Pinpoint the cell where the given text exists, returning its (x, y) midpoint coordinate. 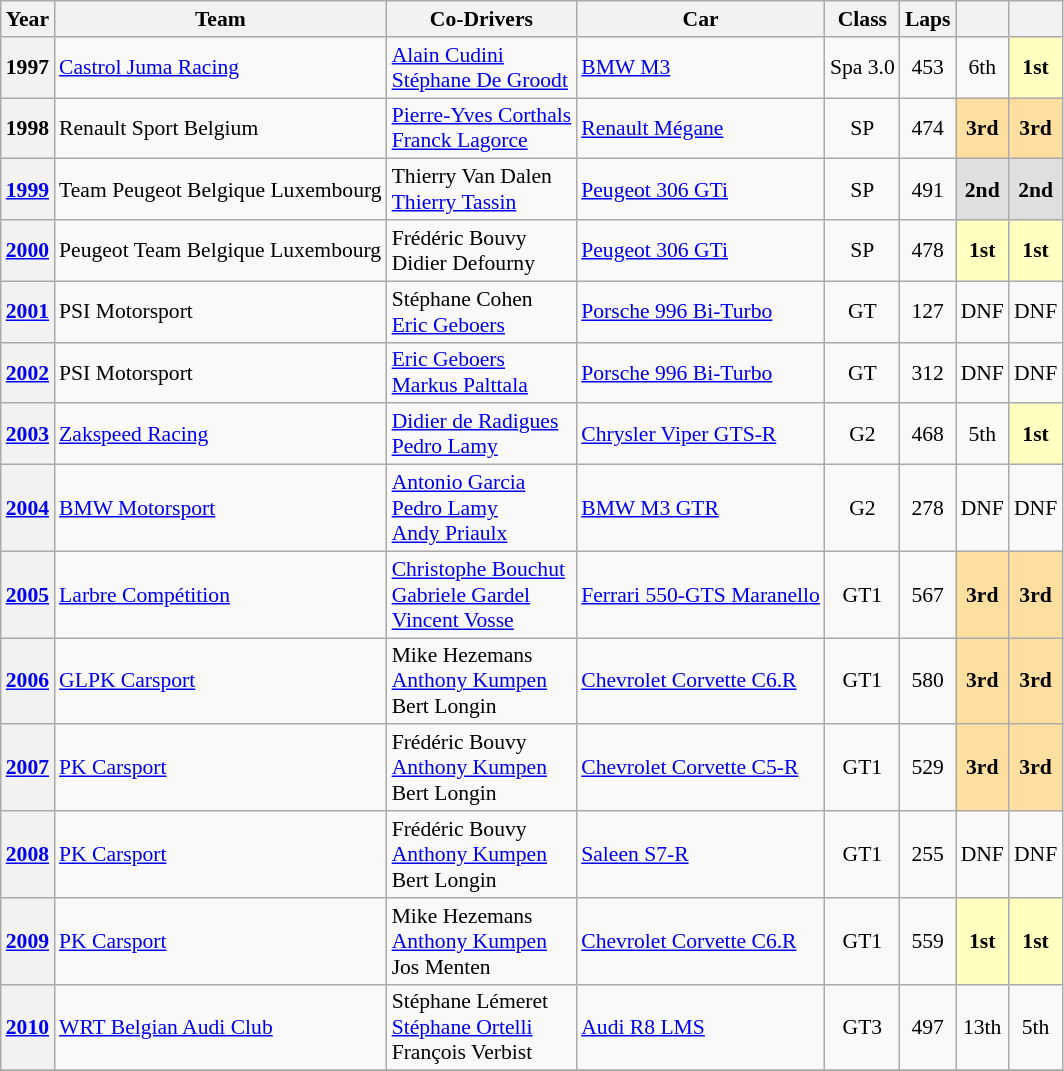
1998 (28, 128)
GLPK Carsport (220, 682)
2002 (28, 372)
Zakspeed Racing (220, 434)
Team Peugeot Belgique Luxembourg (220, 190)
2009 (28, 942)
Renault Sport Belgium (220, 128)
Spa 3.0 (862, 68)
255 (928, 854)
Laps (928, 19)
Didier de Radigues Pedro Lamy (482, 434)
529 (928, 768)
Christophe Bouchut Gabriele Gardel Vincent Vosse (482, 594)
2003 (28, 434)
Castrol Juma Racing (220, 68)
2001 (28, 312)
453 (928, 68)
Larbre Compétition (220, 594)
Audi R8 LMS (700, 1028)
Renault Mégane (700, 128)
2007 (28, 768)
Ferrari 550-GTS Maranello (700, 594)
GT3 (862, 1028)
BMW M3 (700, 68)
Co-Drivers (482, 19)
2006 (28, 682)
497 (928, 1028)
WRT Belgian Audi Club (220, 1028)
Saleen S7-R (700, 854)
312 (928, 372)
13th (982, 1028)
2004 (28, 508)
559 (928, 942)
Antonio Garcia Pedro Lamy Andy Priaulx (482, 508)
Stéphane Cohen Eric Geboers (482, 312)
2005 (28, 594)
2008 (28, 854)
Car (700, 19)
Team (220, 19)
Class (862, 19)
Frédéric Bouvy Didier Defourny (482, 250)
Eric Geboers Markus Palttala (482, 372)
127 (928, 312)
1997 (28, 68)
Peugeot Team Belgique Luxembourg (220, 250)
580 (928, 682)
Pierre-Yves Corthals Franck Lagorce (482, 128)
Alain Cudini Stéphane De Groodt (482, 68)
Stéphane Lémeret Stéphane Ortelli François Verbist (482, 1028)
567 (928, 594)
6th (982, 68)
2000 (28, 250)
BMW M3 GTR (700, 508)
Chevrolet Corvette C5-R (700, 768)
491 (928, 190)
1999 (28, 190)
BMW Motorsport (220, 508)
468 (928, 434)
2010 (28, 1028)
Mike Hezemans Anthony Kumpen Jos Menten (482, 942)
Mike Hezemans Anthony Kumpen Bert Longin (482, 682)
278 (928, 508)
Chrysler Viper GTS-R (700, 434)
Year (28, 19)
478 (928, 250)
474 (928, 128)
Thierry Van Dalen Thierry Tassin (482, 190)
